Detect which cell encompasses the target text, then output its (x, y) center coordinate. 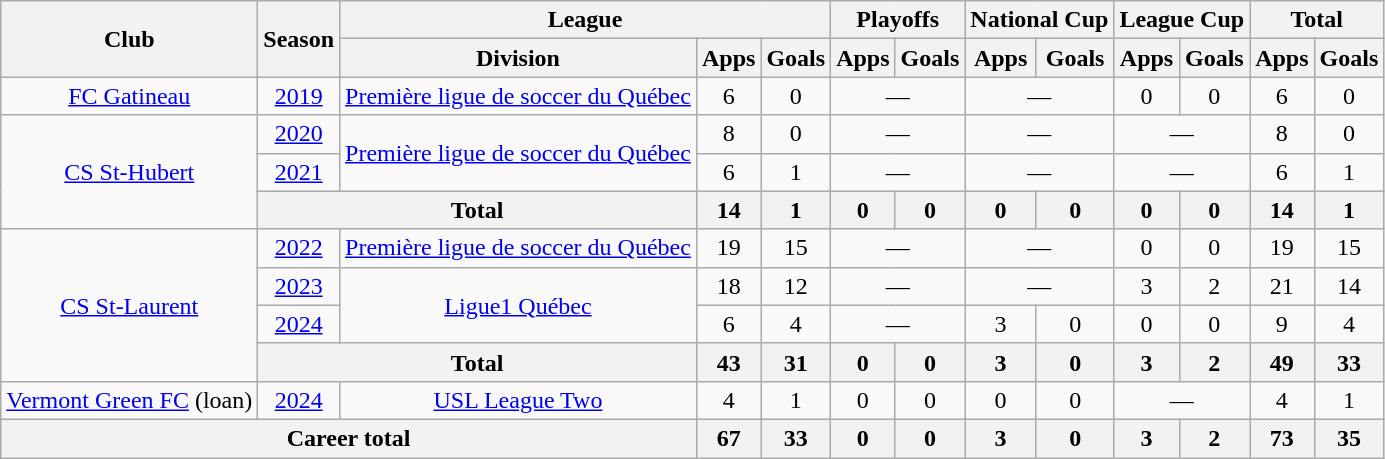
Division (518, 58)
18 (728, 286)
2019 (299, 96)
12 (796, 286)
League Cup (1182, 20)
21 (1282, 286)
National Cup (1040, 20)
League (586, 20)
2020 (299, 134)
49 (1282, 362)
43 (728, 362)
CS St-Hubert (130, 172)
67 (728, 438)
CS St-Laurent (130, 305)
Vermont Green FC (loan) (130, 400)
USL League Two (518, 400)
Career total (349, 438)
2022 (299, 248)
Playoffs (898, 20)
73 (1282, 438)
35 (1349, 438)
Ligue1 Québec (518, 305)
2021 (299, 172)
31 (796, 362)
2023 (299, 286)
9 (1282, 324)
Season (299, 39)
FC Gatineau (130, 96)
Club (130, 39)
